Locate the cell with the specified text and output its [x, y] center coordinate. 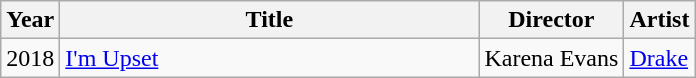
Karena Evans [552, 58]
2018 [30, 58]
Drake [660, 58]
Title [270, 20]
I'm Upset [270, 58]
Year [30, 20]
Director [552, 20]
Artist [660, 20]
